Find where the given text appears and provide that cell's center as (x, y) coordinate. 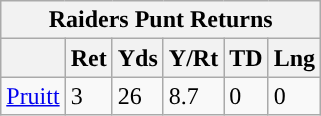
8.7 (193, 96)
Y/Rt (193, 58)
TD (246, 58)
Raiders Punt Returns (161, 20)
Yds (138, 58)
Lng (294, 58)
Pruitt (33, 96)
Ret (88, 58)
26 (138, 96)
3 (88, 96)
